Pinpoint the cell where the given text exists, returning its [x, y] midpoint coordinate. 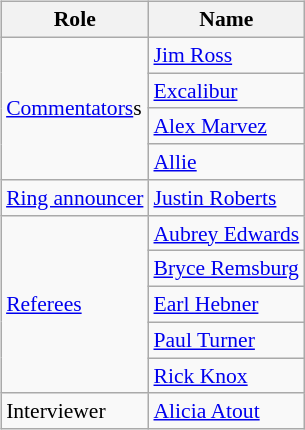
Aubrey Edwards [226, 233]
Jim Ross [226, 55]
Interviewer [74, 411]
Alex Marvez [226, 126]
Referees [74, 304]
Bryce Remsburg [226, 269]
Earl Hebner [226, 305]
Allie [226, 162]
Ring announcer [74, 198]
Justin Roberts [226, 198]
Alicia Atout [226, 411]
Commentatorss [74, 108]
Excalibur [226, 91]
Rick Knox [226, 376]
Role [74, 20]
Paul Turner [226, 340]
Name [226, 20]
